Extract the (x, y) coordinate from the center of the cell holding the provided text.  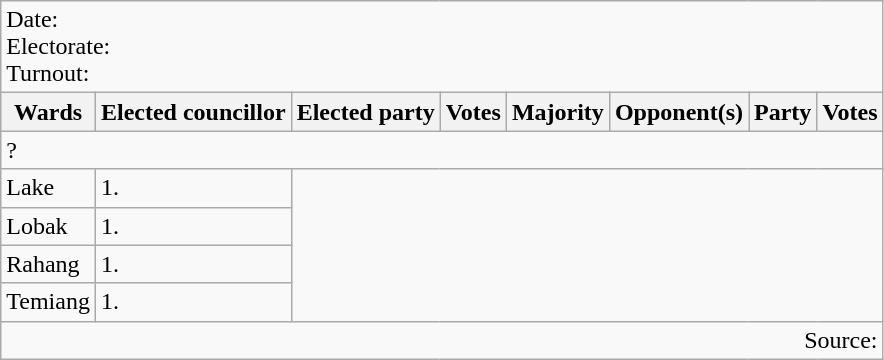
Lake (48, 188)
Elected councillor (193, 112)
Date: Electorate: Turnout: (442, 47)
Opponent(s) (678, 112)
Party (782, 112)
Elected party (366, 112)
? (442, 150)
Majority (558, 112)
Wards (48, 112)
Rahang (48, 264)
Temiang (48, 302)
Source: (442, 340)
Lobak (48, 226)
